Find where the given text appears and provide that cell's center as (X, Y) coordinate. 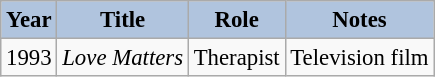
Love Matters (122, 58)
1993 (29, 58)
Television film (360, 58)
Year (29, 20)
Notes (360, 20)
Therapist (236, 58)
Title (122, 20)
Role (236, 20)
